Determine the [x, y] coordinate at the center of the cell enclosing the given text.  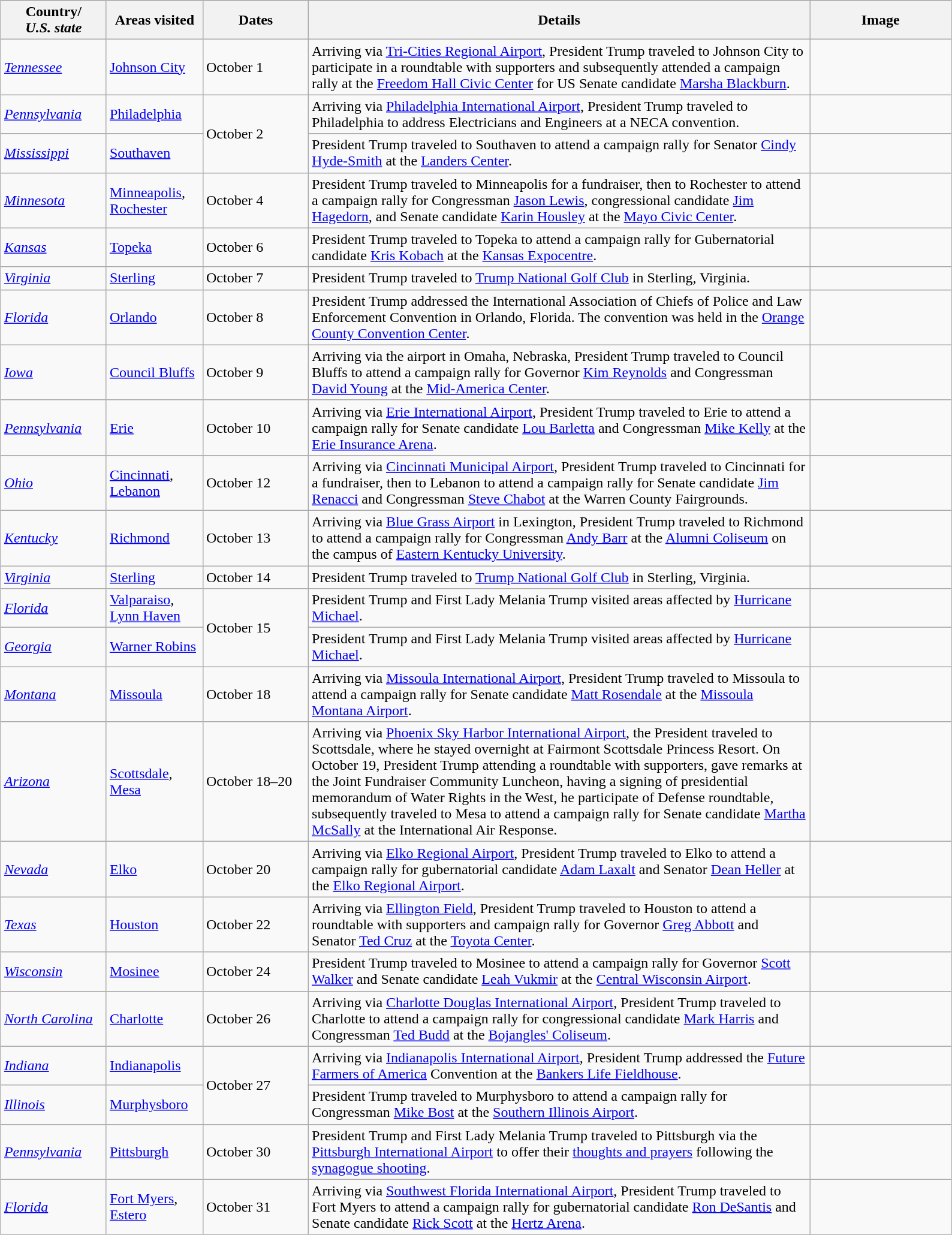
October 4 [255, 200]
Murphysboro [155, 1104]
Minneapolis,Rochester [155, 200]
Scottsdale,Mesa [155, 782]
October 9 [255, 372]
Indiana [53, 1066]
Iowa [53, 372]
October 24 [255, 971]
Erie [155, 427]
Minnesota [53, 200]
Valparaiso,Lynn Haven [155, 608]
Wisconsin [53, 971]
October 12 [255, 483]
Pittsburgh [155, 1152]
Richmond [155, 538]
Council Bluffs [155, 372]
Arriving via Indianapolis International Airport, President Trump addressed the Future Farmers of America Convention at the Bankers Life Fieldhouse. [559, 1066]
October 10 [255, 427]
Cincinnati,Lebanon [155, 483]
October 26 [255, 1019]
Fort Myers,Estero [155, 1207]
October 31 [255, 1207]
Texas [53, 924]
Arizona [53, 782]
Mississippi [53, 153]
Image [881, 20]
October 15 [255, 628]
Georgia [53, 647]
Arriving via Philadelphia International Airport, President Trump traveled to Philadelphia to address Electricians and Engineers at a NECA convention. [559, 114]
October 8 [255, 317]
October 30 [255, 1152]
October 1 [255, 67]
Houston [155, 924]
October 22 [255, 924]
Mosinee [155, 971]
Country/U.S. state [53, 20]
Indianapolis [155, 1066]
Illinois [53, 1104]
Tennessee [53, 67]
October 27 [255, 1085]
Missoula [155, 694]
October 14 [255, 577]
October 18–20 [255, 782]
Details [559, 20]
October 13 [255, 538]
October 20 [255, 869]
North Carolina [53, 1019]
Topeka [155, 247]
President Trump traveled to Topeka to attend a campaign rally for Gubernatorial candidate Kris Kobach at the Kansas Expocentre. [559, 247]
Johnson City [155, 67]
Southaven [155, 153]
October 18 [255, 694]
Philadelphia [155, 114]
Orlando [155, 317]
Ohio [53, 483]
Elko [155, 869]
Montana [53, 694]
President Trump traveled to Southaven to attend a campaign rally for Senator Cindy Hyde-Smith at the Landers Center. [559, 153]
October 6 [255, 247]
President Trump traveled to Murphysboro to attend a campaign rally for Congressman Mike Bost at the Southern Illinois Airport. [559, 1104]
Charlotte [155, 1019]
Warner Robins [155, 647]
Nevada [53, 869]
October 7 [255, 278]
Kansas [53, 247]
Kentucky [53, 538]
October 2 [255, 134]
Areas visited [155, 20]
Dates [255, 20]
